Locate the cell with the specified text and output its (X, Y) center coordinate. 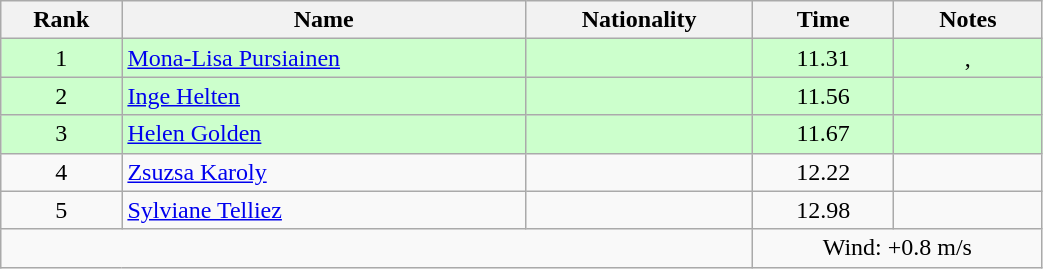
Wind: +0.8 m/s (898, 248)
5 (62, 210)
Sylviane Telliez (324, 210)
2 (62, 96)
1 (62, 58)
Time (824, 20)
4 (62, 172)
Notes (968, 20)
11.67 (824, 134)
Nationality (640, 20)
12.98 (824, 210)
Helen Golden (324, 134)
12.22 (824, 172)
Mona-Lisa Pursiainen (324, 58)
Name (324, 20)
11.31 (824, 58)
, (968, 58)
Zsuzsa Karoly (324, 172)
Inge Helten (324, 96)
11.56 (824, 96)
3 (62, 134)
Rank (62, 20)
